Detect which cell encompasses the target text, then output its [X, Y] center coordinate. 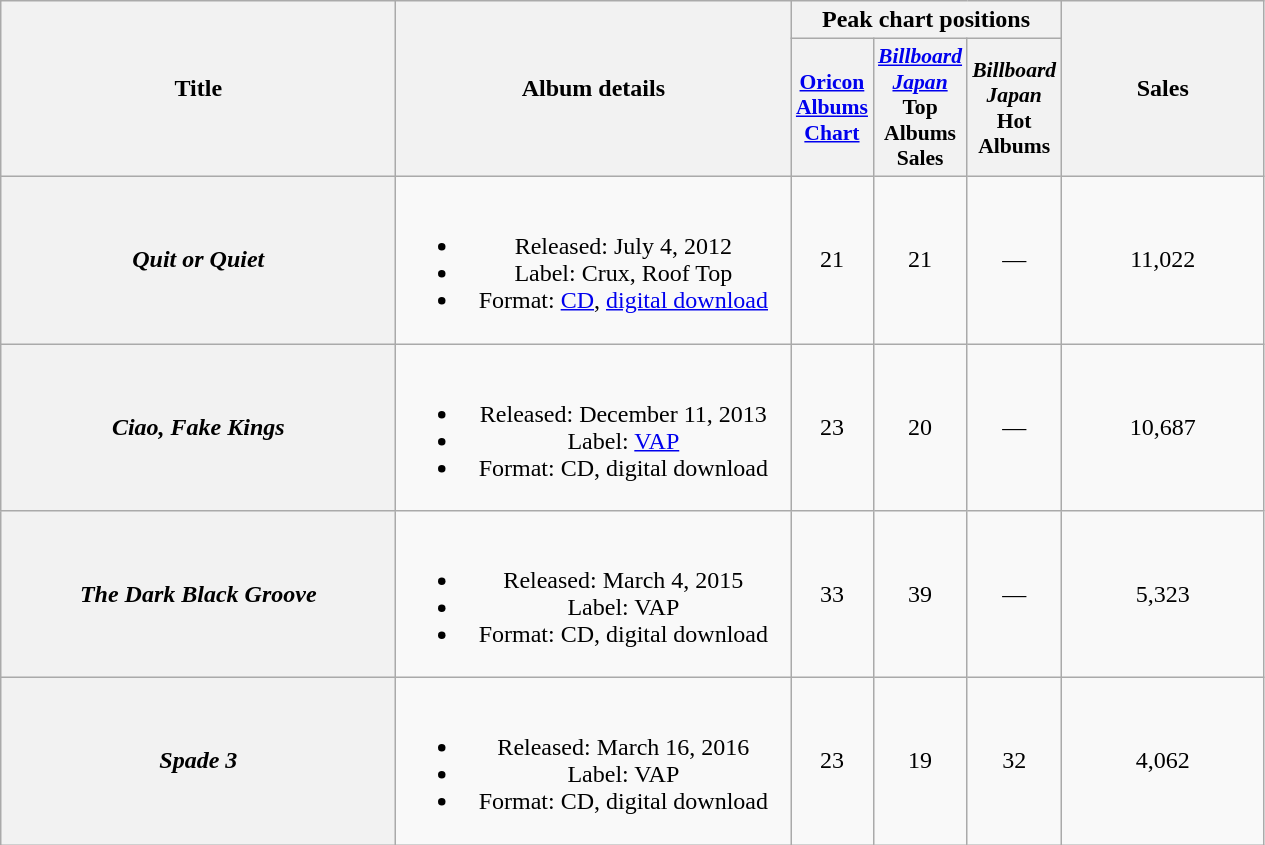
Billboard Japan Top Albums Sales [920, 108]
5,323 [1162, 594]
33 [832, 594]
20 [920, 428]
Released: December 11, 2013Label: VAPFormat: CD, digital download [594, 428]
Peak chart positions [926, 20]
10,687 [1162, 428]
Sales [1162, 89]
32 [1014, 762]
4,062 [1162, 762]
39 [920, 594]
19 [920, 762]
Released: March 4, 2015Label: VAPFormat: CD, digital download [594, 594]
Released: July 4, 2012Label: Crux, Roof TopFormat: CD, digital download [594, 260]
Oricon Albums Chart [832, 108]
Ciao, Fake Kings [198, 428]
Quit or Quiet [198, 260]
Billboard Japan Hot Albums [1014, 108]
Album details [594, 89]
The Dark Black Groove [198, 594]
11,022 [1162, 260]
Spade 3 [198, 762]
Released: March 16, 2016Label: VAPFormat: CD, digital download [594, 762]
Title [198, 89]
